Extract the (X, Y) coordinate from the center of the cell holding the provided text.  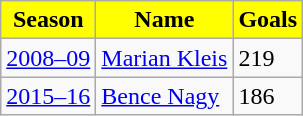
Name (164, 20)
186 (268, 96)
2008–09 (48, 58)
Goals (268, 20)
2015–16 (48, 96)
Bence Nagy (164, 96)
219 (268, 58)
Season (48, 20)
Marian Kleis (164, 58)
